Determine the (x, y) coordinate at the center of the cell enclosing the given text.  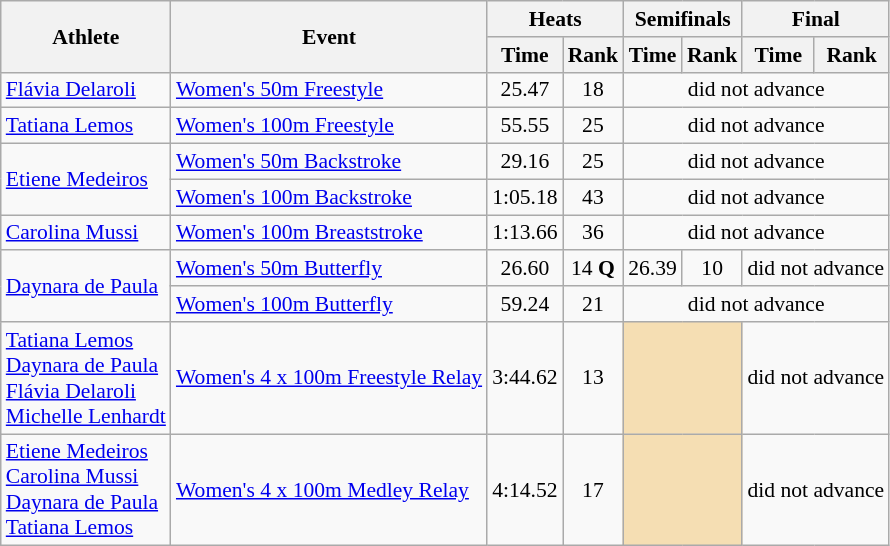
Women's 100m Butterfly (329, 304)
Tatiana Lemos (86, 126)
Etiene Medeiros (86, 180)
Event (329, 36)
Tatiana LemosDaynara de PaulaFlávia DelaroliMichelle Lenhardt (86, 378)
4:14.52 (524, 490)
1:05.18 (524, 197)
Carolina Mussi (86, 233)
Daynara de Paula (86, 286)
21 (594, 304)
29.16 (524, 162)
17 (594, 490)
Women's 50m Butterfly (329, 269)
18 (594, 90)
Women's 50m Freestyle (329, 90)
26.60 (524, 269)
25.47 (524, 90)
43 (594, 197)
Semifinals (682, 19)
13 (594, 378)
55.55 (524, 126)
Women's 4 x 100m Freestyle Relay (329, 378)
1:13.66 (524, 233)
Athlete (86, 36)
3:44.62 (524, 378)
Heats (555, 19)
Women's 100m Freestyle (329, 126)
36 (594, 233)
14 Q (594, 269)
Women's 100m Breaststroke (329, 233)
Women's 100m Backstroke (329, 197)
Final (816, 19)
59.24 (524, 304)
Women's 4 x 100m Medley Relay (329, 490)
10 (712, 269)
26.39 (652, 269)
Women's 50m Backstroke (329, 162)
Flávia Delaroli (86, 90)
Etiene MedeirosCarolina MussiDaynara de PaulaTatiana Lemos (86, 490)
